Extract the [X, Y] coordinate from the center of the cell holding the provided text.  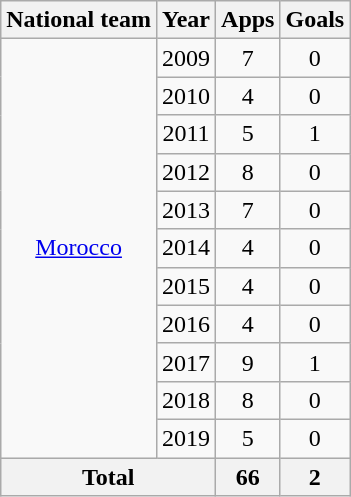
66 [248, 477]
Goals [315, 20]
Total [108, 477]
2015 [186, 286]
2014 [186, 248]
2016 [186, 324]
Year [186, 20]
2012 [186, 172]
2013 [186, 210]
Apps [248, 20]
2010 [186, 96]
2011 [186, 134]
2 [315, 477]
2019 [186, 438]
Morocco [79, 248]
2009 [186, 58]
2018 [186, 400]
9 [248, 362]
National team [79, 20]
2017 [186, 362]
